Capture the cell that displays the provided text and extract its (x, y) central coordinate. 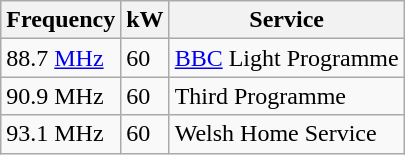
BBC Light Programme (286, 58)
93.1 MHz (61, 134)
kW (145, 20)
Service (286, 20)
90.9 MHz (61, 96)
88.7 MHz (61, 58)
Welsh Home Service (286, 134)
Frequency (61, 20)
Third Programme (286, 96)
